Find where the given text appears and provide that cell's center as (X, Y) coordinate. 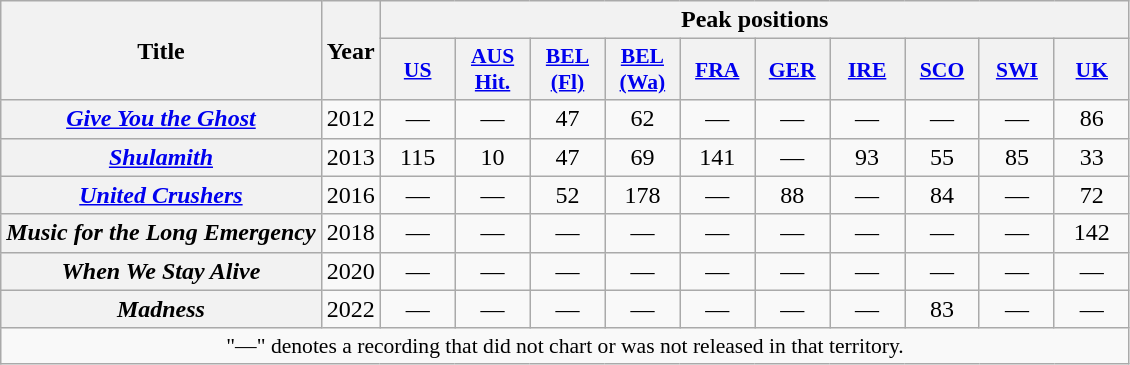
2013 (350, 157)
178 (642, 195)
BEL(Wa) (642, 70)
142 (1092, 233)
When We Stay Alive (161, 271)
86 (1092, 119)
US (418, 70)
BEL(Fl) (568, 70)
Madness (161, 309)
SCO (942, 70)
2016 (350, 195)
33 (1092, 157)
UK (1092, 70)
52 (568, 195)
IRE (868, 70)
69 (642, 157)
Title (161, 50)
Give You the Ghost (161, 119)
FRA (718, 70)
Shulamith (161, 157)
"—" denotes a recording that did not chart or was not released in that territory. (566, 346)
SWI (1016, 70)
84 (942, 195)
Music for the Long Emergency (161, 233)
2012 (350, 119)
62 (642, 119)
141 (718, 157)
10 (492, 157)
United Crushers (161, 195)
88 (792, 195)
Peak positions (754, 20)
85 (1016, 157)
2020 (350, 271)
AUSHit. (492, 70)
93 (868, 157)
2018 (350, 233)
115 (418, 157)
72 (1092, 195)
83 (942, 309)
Year (350, 50)
GER (792, 70)
55 (942, 157)
2022 (350, 309)
